Pinpoint the cell where the given text exists, returning its (X, Y) midpoint coordinate. 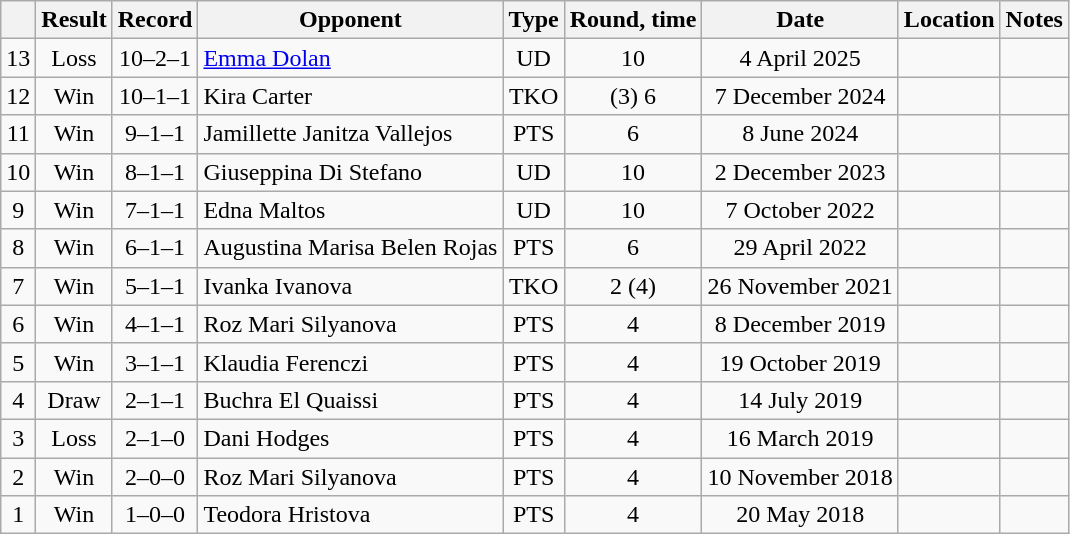
26 November 2021 (800, 286)
2 (18, 477)
Draw (74, 400)
5–1–1 (155, 286)
4 April 2025 (800, 58)
5 (18, 362)
Opponent (350, 20)
2–1–0 (155, 438)
Location (949, 20)
7 October 2022 (800, 210)
Emma Dolan (350, 58)
10 November 2018 (800, 477)
4–1–1 (155, 324)
Kira Carter (350, 96)
Buchra El Quaissi (350, 400)
Round, time (633, 20)
2–1–1 (155, 400)
Result (74, 20)
8 June 2024 (800, 134)
9 (18, 210)
9–1–1 (155, 134)
20 May 2018 (800, 515)
Augustina Marisa Belen Rojas (350, 248)
8 December 2019 (800, 324)
1 (18, 515)
7–1–1 (155, 210)
8 (18, 248)
12 (18, 96)
29 April 2022 (800, 248)
10–1–1 (155, 96)
Notes (1034, 20)
Record (155, 20)
Klaudia Ferenczi (350, 362)
10–2–1 (155, 58)
Jamillette Janitza Vallejos (350, 134)
Date (800, 20)
Type (534, 20)
16 March 2019 (800, 438)
2 (4) (633, 286)
Teodora Hristova (350, 515)
7 December 2024 (800, 96)
7 (18, 286)
19 October 2019 (800, 362)
2–0–0 (155, 477)
11 (18, 134)
Ivanka Ivanova (350, 286)
14 July 2019 (800, 400)
Edna Maltos (350, 210)
2 December 2023 (800, 172)
1–0–0 (155, 515)
(3) 6 (633, 96)
8–1–1 (155, 172)
Giuseppina Di Stefano (350, 172)
3–1–1 (155, 362)
3 (18, 438)
13 (18, 58)
6–1–1 (155, 248)
Dani Hodges (350, 438)
